Scan for the cell matching the given text and deliver its [x, y] coordinate at center. 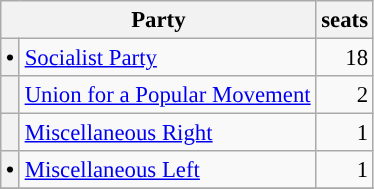
Miscellaneous Left [168, 170]
Union for a Popular Movement [168, 95]
Socialist Party [168, 58]
18 [344, 58]
Miscellaneous Right [168, 133]
Party [158, 20]
2 [344, 95]
seats [344, 20]
